Search for the cell housing the specified text and yield its (X, Y) center coordinate. 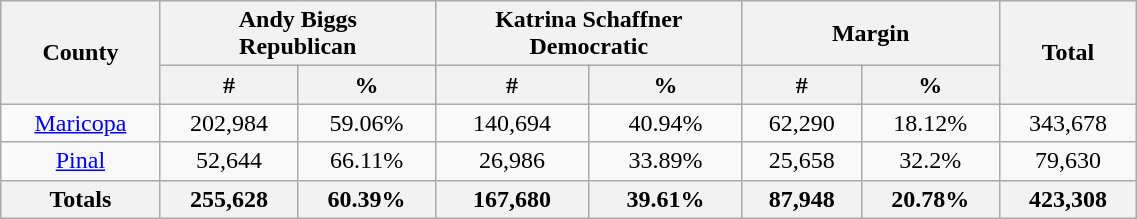
59.06% (367, 123)
Totals (80, 199)
20.78% (930, 199)
Katrina SchaffnerDemocratic (588, 34)
255,628 (229, 199)
140,694 (512, 123)
25,658 (802, 161)
18.12% (930, 123)
32.2% (930, 161)
39.61% (666, 199)
26,986 (512, 161)
Andy BiggsRepublican (298, 34)
343,678 (1068, 123)
Pinal (80, 161)
423,308 (1068, 199)
33.89% (666, 161)
62,290 (802, 123)
Maricopa (80, 123)
40.94% (666, 123)
Margin (870, 34)
66.11% (367, 161)
79,630 (1068, 161)
202,984 (229, 123)
County (80, 52)
60.39% (367, 199)
52,644 (229, 161)
167,680 (512, 199)
Total (1068, 52)
87,948 (802, 199)
